Identify which cell holds the provided text, then report its [x, y] central coordinate. 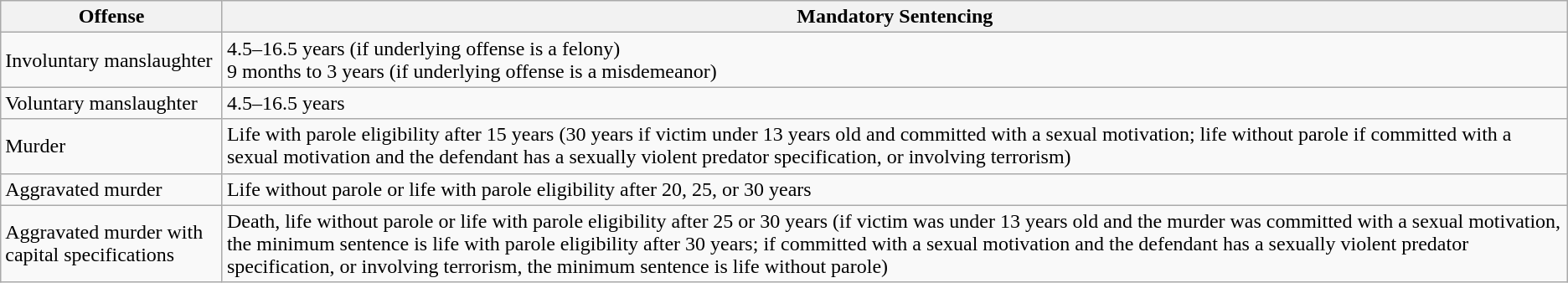
Life without parole or life with parole eligibility after 20, 25, or 30 years [895, 189]
Aggravated murder [112, 189]
Aggravated murder with capital specifications [112, 244]
Voluntary manslaughter [112, 103]
4.5–16.5 years (if underlying offense is a felony)9 months to 3 years (if underlying offense is a misdemeanor) [895, 60]
Offense [112, 17]
4.5–16.5 years [895, 103]
Involuntary manslaughter [112, 60]
Murder [112, 146]
Mandatory Sentencing [895, 17]
